Detect which cell encompasses the target text, then output its (X, Y) center coordinate. 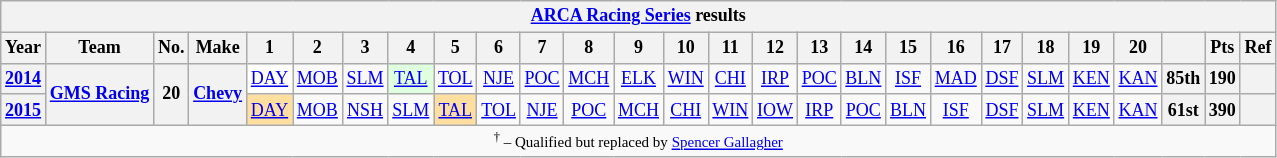
190 (1222, 78)
15 (908, 48)
3 (365, 48)
17 (1002, 48)
MAD (956, 78)
ELK (639, 78)
14 (864, 48)
Team (99, 48)
2 (317, 48)
2014 (24, 78)
7 (542, 48)
16 (956, 48)
10 (686, 48)
IOW (776, 110)
1 (269, 48)
4 (411, 48)
ARCA Racing Series results (638, 16)
9 (639, 48)
Chevy (218, 94)
6 (498, 48)
Pts (1222, 48)
2015 (24, 110)
5 (456, 48)
85th (1184, 78)
61st (1184, 110)
† – Qualified but replaced by Spencer Gallagher (638, 141)
19 (1091, 48)
No. (172, 48)
8 (589, 48)
Make (218, 48)
18 (1046, 48)
12 (776, 48)
GMS Racing (99, 94)
13 (819, 48)
390 (1222, 110)
Year (24, 48)
Ref (1258, 48)
11 (730, 48)
NSH (365, 110)
